Return the (x, y) coordinate for the center point of the cell that contains the specified text.  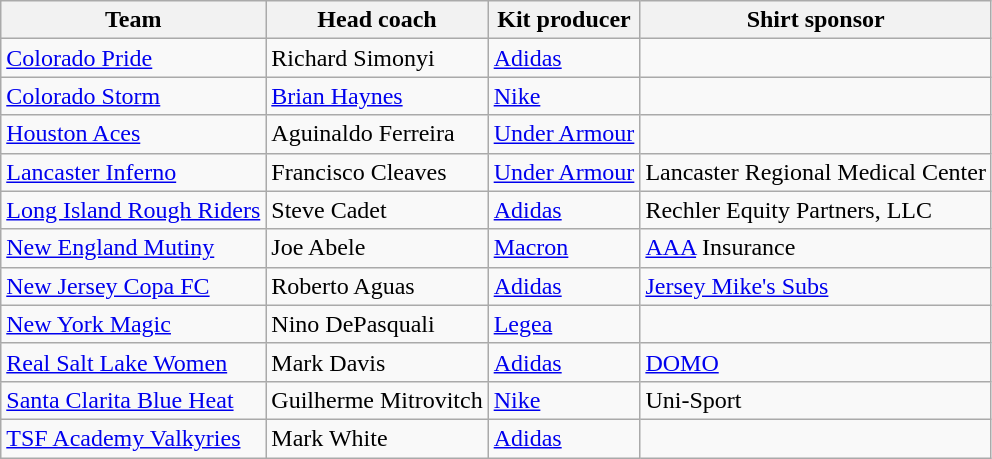
Nino DePasquali (377, 324)
Kit producer (564, 20)
Lancaster Inferno (134, 172)
Richard Simonyi (377, 58)
AAA Insurance (816, 248)
Head coach (377, 20)
Real Salt Lake Women (134, 362)
Colorado Pride (134, 58)
Legea (564, 324)
TSF Academy Valkyries (134, 438)
Houston Aces (134, 134)
Brian Haynes (377, 96)
New Jersey Copa FC (134, 286)
Mark White (377, 438)
Steve Cadet (377, 210)
Long Island Rough Riders (134, 210)
Rechler Equity Partners, LLC (816, 210)
Joe Abele (377, 248)
Team (134, 20)
Jersey Mike's Subs (816, 286)
Shirt sponsor (816, 20)
Uni-Sport (816, 400)
Francisco Cleaves (377, 172)
Macron (564, 248)
Aguinaldo Ferreira (377, 134)
Roberto Aguas (377, 286)
Lancaster Regional Medical Center (816, 172)
New York Magic (134, 324)
New England Mutiny (134, 248)
Colorado Storm (134, 96)
DOMO (816, 362)
Santa Clarita Blue Heat (134, 400)
Mark Davis (377, 362)
Guilherme Mitrovitch (377, 400)
